Capture the cell that displays the provided text and extract its (x, y) central coordinate. 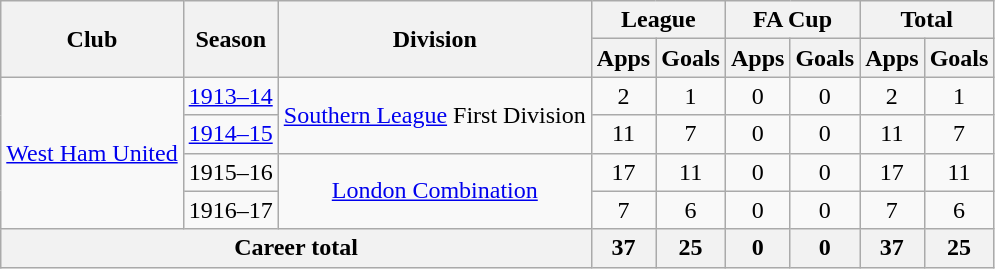
1914–15 (230, 134)
Total (927, 20)
1913–14 (230, 96)
West Ham United (92, 153)
1915–16 (230, 172)
Club (92, 39)
Southern League First Division (434, 115)
Division (434, 39)
Career total (296, 248)
Season (230, 39)
London Combination (434, 191)
FA Cup (792, 20)
1916–17 (230, 210)
League (658, 20)
